Return [x, y] of the center of cell containing provided text 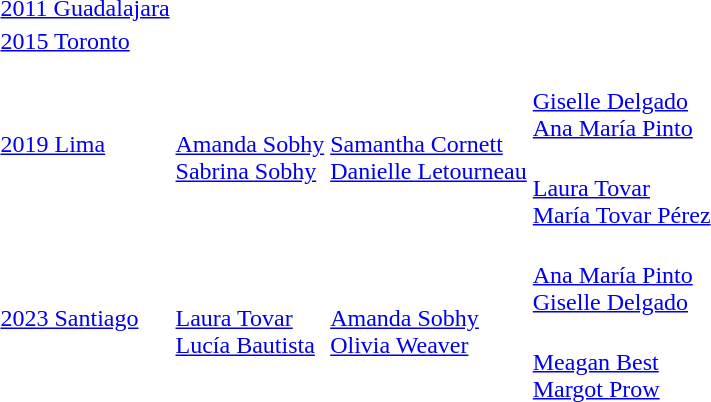
Samantha CornettDanielle Letourneau [429, 144]
Amanda SobhySabrina Sobhy [250, 144]
